Return the (X, Y) coordinate for the center point of the cell that contains the specified text.  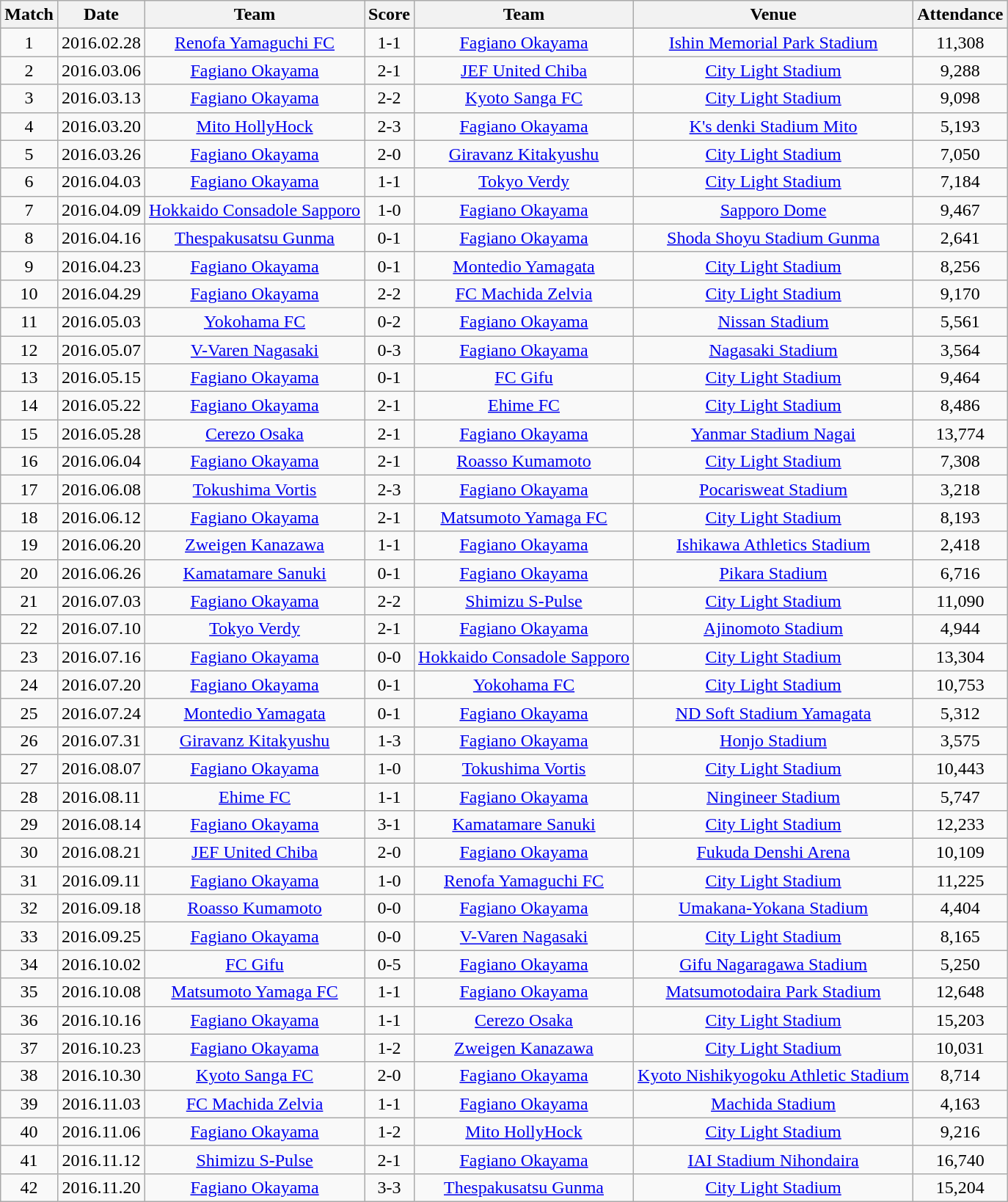
18 (29, 517)
16 (29, 462)
2016.10.23 (101, 1048)
4 (29, 126)
Matsumotodaira Park Stadium (773, 992)
19 (29, 545)
13,774 (960, 434)
2,418 (960, 545)
2016.11.12 (101, 1159)
2016.08.14 (101, 825)
Ningineer Stadium (773, 796)
2016.09.25 (101, 936)
Match (29, 15)
2016.03.06 (101, 70)
5 (29, 154)
32 (29, 908)
42 (29, 1187)
Score (390, 15)
2,641 (960, 238)
7,050 (960, 154)
15,204 (960, 1187)
3-3 (390, 1187)
Kyoto Nishikyogoku Athletic Stadium (773, 1076)
2016.03.26 (101, 154)
10,753 (960, 685)
2 (29, 70)
1 (29, 43)
2016.09.11 (101, 881)
0-5 (390, 964)
35 (29, 992)
Machida Stadium (773, 1104)
24 (29, 685)
6 (29, 182)
2016.11.03 (101, 1104)
Ishin Memorial Park Stadium (773, 43)
Fukuda Denshi Arena (773, 853)
ND Soft Stadium Yamagata (773, 713)
25 (29, 713)
17 (29, 489)
2016.06.12 (101, 517)
11,225 (960, 881)
5,747 (960, 796)
41 (29, 1159)
9,216 (960, 1132)
6,716 (960, 573)
2016.08.21 (101, 853)
9,170 (960, 294)
2016.06.20 (101, 545)
Nissan Stadium (773, 321)
30 (29, 853)
11 (29, 321)
10,443 (960, 768)
5,193 (960, 126)
2016.07.31 (101, 740)
Pocarisweat Stadium (773, 489)
4,163 (960, 1104)
40 (29, 1132)
26 (29, 740)
39 (29, 1104)
2016.10.16 (101, 1020)
2016.03.13 (101, 98)
38 (29, 1076)
34 (29, 964)
5,561 (960, 321)
9,464 (960, 378)
10,031 (960, 1048)
Nagasaki Stadium (773, 350)
11,090 (960, 601)
Honjo Stadium (773, 740)
2016.08.11 (101, 796)
3,564 (960, 350)
2016.11.20 (101, 1187)
K's denki Stadium Mito (773, 126)
0-2 (390, 321)
Ajinomoto Stadium (773, 629)
21 (29, 601)
5,250 (960, 964)
Date (101, 15)
13,304 (960, 657)
20 (29, 573)
2016.10.02 (101, 964)
10 (29, 294)
8,193 (960, 517)
7,184 (960, 182)
37 (29, 1048)
2016.06.26 (101, 573)
9,098 (960, 98)
Shoda Shoyu Stadium Gunma (773, 238)
2016.04.16 (101, 238)
4,944 (960, 629)
8,165 (960, 936)
15,203 (960, 1020)
12 (29, 350)
36 (29, 1020)
2016.06.04 (101, 462)
2016.05.03 (101, 321)
12,648 (960, 992)
5,312 (960, 713)
29 (29, 825)
8,256 (960, 266)
7,308 (960, 462)
2016.09.18 (101, 908)
10,109 (960, 853)
2016.05.07 (101, 350)
3,575 (960, 740)
1-3 (390, 740)
2016.04.09 (101, 210)
11,308 (960, 43)
23 (29, 657)
2016.05.28 (101, 434)
12,233 (960, 825)
2016.08.07 (101, 768)
27 (29, 768)
2016.05.22 (101, 406)
22 (29, 629)
14 (29, 406)
8,714 (960, 1076)
0-3 (390, 350)
Ishikawa Athletics Stadium (773, 545)
Yanmar Stadium Nagai (773, 434)
2016.11.06 (101, 1132)
2016.10.08 (101, 992)
8,486 (960, 406)
2016.07.24 (101, 713)
31 (29, 881)
2016.07.16 (101, 657)
2016.07.20 (101, 685)
2016.04.23 (101, 266)
28 (29, 796)
13 (29, 378)
9 (29, 266)
9,288 (960, 70)
Pikara Stadium (773, 573)
8 (29, 238)
2016.04.03 (101, 182)
Umakana-Yokana Stadium (773, 908)
9,467 (960, 210)
33 (29, 936)
2016.10.30 (101, 1076)
2016.02.28 (101, 43)
15 (29, 434)
3 (29, 98)
IAI Stadium Nihondaira (773, 1159)
2016.03.20 (101, 126)
2016.07.10 (101, 629)
2016.06.08 (101, 489)
Gifu Nagaragawa Stadium (773, 964)
2016.07.03 (101, 601)
3,218 (960, 489)
16,740 (960, 1159)
Sapporo Dome (773, 210)
4,404 (960, 908)
3-1 (390, 825)
2016.05.15 (101, 378)
7 (29, 210)
2016.04.29 (101, 294)
Attendance (960, 15)
Venue (773, 15)
